From the cell containing the given text, extract its center point as (x, y) coordinate. 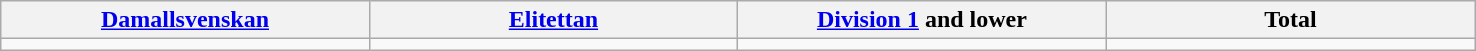
Division 1 and lower (922, 20)
Elitettan (553, 20)
Damallsvenskan (185, 20)
Total (1290, 20)
